Scan for the cell matching the given text and deliver its [x, y] coordinate at center. 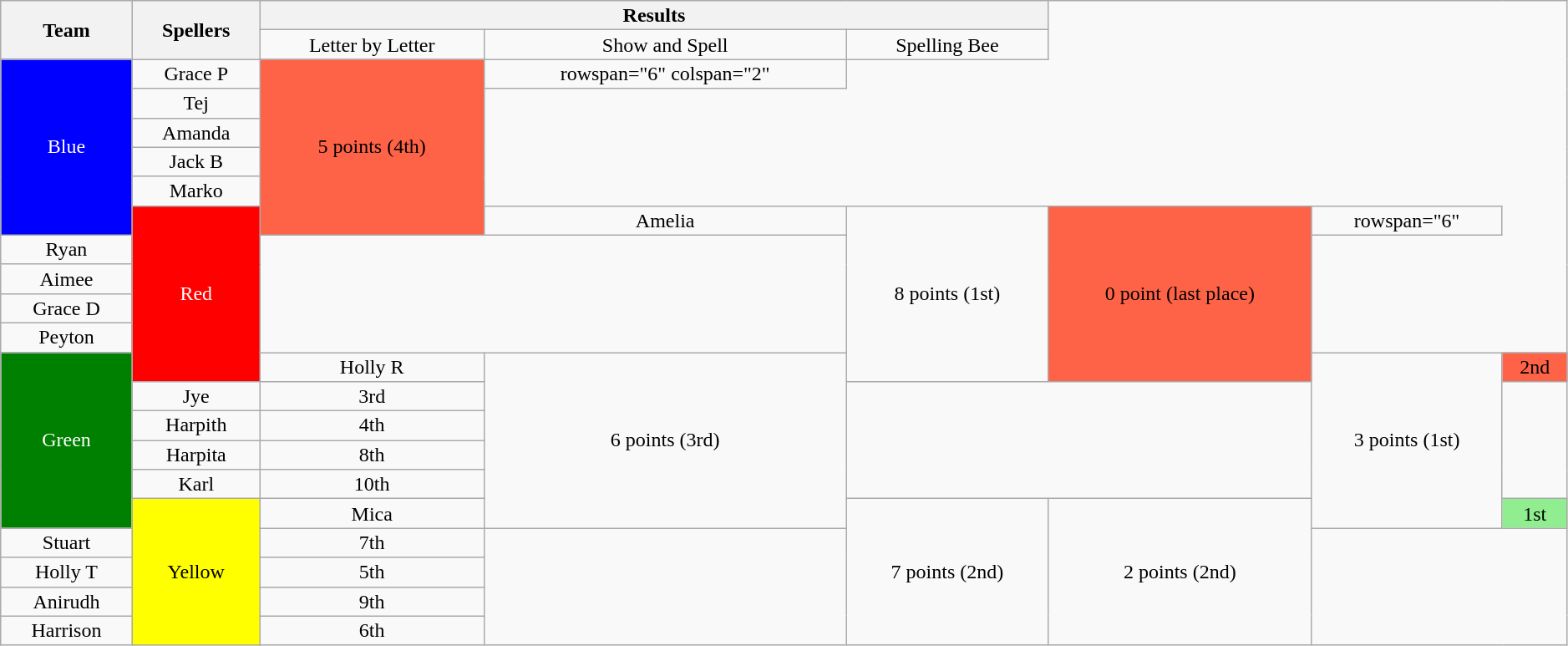
rowspan="6" [1407, 221]
Show and Spell [665, 45]
8th [372, 455]
Harpith [195, 426]
Results [653, 15]
1st [1535, 513]
8 points (1st) [947, 293]
Red [195, 293]
10th [372, 485]
9th [372, 602]
Amanda [195, 132]
6th [372, 630]
5 points (4th) [372, 147]
Holly R [372, 368]
2nd [1535, 368]
Peyton [67, 338]
2 points (2nd) [1180, 572]
Harpita [195, 455]
Holly T [67, 572]
Jye [195, 396]
rowspan="6" colspan="2" [665, 74]
Green [67, 440]
4th [372, 426]
Spelling Bee [947, 45]
Stuart [67, 543]
Marko [195, 191]
Grace D [67, 308]
5th [372, 572]
Letter by Letter [372, 45]
7 points (2nd) [947, 572]
Ryan [67, 249]
Yellow [195, 572]
Aimee [67, 279]
6 points (3rd) [665, 440]
Anirudh [67, 602]
Spellers [195, 30]
Team [67, 30]
3rd [372, 396]
Harrison [67, 630]
7th [372, 543]
Karl [195, 485]
Tej [195, 104]
3 points (1st) [1407, 440]
Blue [67, 147]
Amelia [665, 221]
0 point (last place) [1180, 293]
Jack B [195, 162]
Grace P [195, 74]
Mica [372, 513]
